Extract the [x, y] coordinate from the center of the cell holding the provided text.  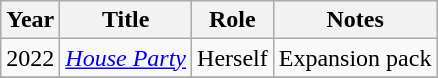
Herself [233, 58]
Year [30, 20]
Notes [355, 20]
2022 [30, 58]
Title [126, 20]
House Party [126, 58]
Role [233, 20]
Expansion pack [355, 58]
